Extract the (X, Y) coordinate from the center of the cell holding the provided text.  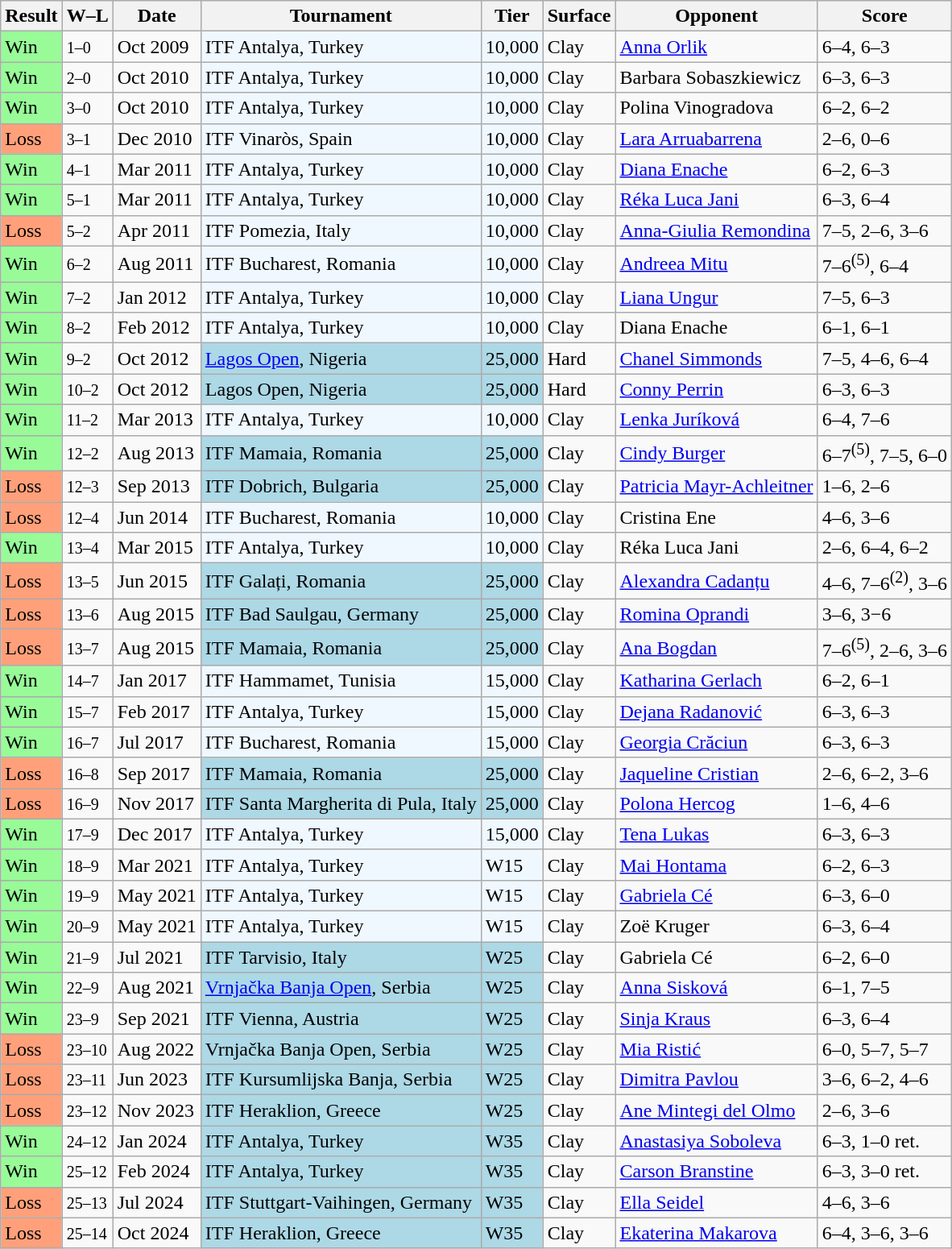
5–2 (87, 230)
3–6, 6–2, 4–6 (884, 1080)
Patricia Mayr-Achleitner (717, 487)
10–2 (87, 389)
21–9 (87, 957)
3–0 (87, 108)
Jan 2012 (156, 297)
Jul 2017 (156, 742)
Aug 2011 (156, 264)
Lenka Juríková (717, 420)
Barbara Sobaszkiewicz (717, 77)
ITF Stuttgart-Vaihingen, Germany (341, 1202)
Score (884, 16)
2–6, 6–2, 3–6 (884, 773)
Liana Ungur (717, 297)
ITF Bad Saulgau, Germany (341, 614)
6–1, 6–1 (884, 328)
Georgia Crăciun (717, 742)
13–7 (87, 648)
7–5, 4–6, 6–4 (884, 359)
6–4, 6–3 (884, 47)
6–3, 1–0 ret. (884, 1141)
Mar 2015 (156, 548)
22–9 (87, 988)
Mai Hontama (717, 865)
Katharina Gerlach (717, 681)
25–13 (87, 1202)
14–7 (87, 681)
4–1 (87, 169)
Cristina Ene (717, 517)
Date (156, 16)
Dimitra Pavlou (717, 1080)
12–2 (87, 453)
Jun 2015 (156, 582)
Apr 2011 (156, 230)
12–3 (87, 487)
8–2 (87, 328)
Alexandra Cadanțu (717, 582)
23–11 (87, 1080)
Jan 2024 (156, 1141)
Sep 2021 (156, 1019)
Feb 2017 (156, 712)
23–10 (87, 1049)
Cindy Burger (717, 453)
Polona Hercog (717, 803)
9–2 (87, 359)
6–2 (87, 264)
ITF Tarvisio, Italy (341, 957)
7–2 (87, 297)
Sep 2017 (156, 773)
ITF Santa Margherita di Pula, Italy (341, 803)
16–9 (87, 803)
Mar 2013 (156, 420)
Surface (579, 16)
Ana Bogdan (717, 648)
Ella Seidel (717, 1202)
6–1, 7–5 (884, 988)
4–6, 7–6(2), 3–6 (884, 582)
W–L (87, 16)
Tournament (341, 16)
Anna Sisková (717, 988)
Tena Lukas (717, 834)
1–6, 2–6 (884, 487)
7–5, 6–3 (884, 297)
Sep 2013 (156, 487)
Nov 2017 (156, 803)
Dec 2010 (156, 139)
Conny Perrin (717, 389)
12–4 (87, 517)
11–2 (87, 420)
13–5 (87, 582)
Mia Ristić (717, 1049)
Romina Oprandi (717, 614)
Feb 2024 (156, 1172)
2–0 (87, 77)
Anastasiya Soboleva (717, 1141)
Zoë Kruger (717, 927)
6–2, 6–0 (884, 957)
5–1 (87, 200)
3–6, 3−6 (884, 614)
2–6, 6–4, 6–2 (884, 548)
ITF Dobrich, Bulgaria (341, 487)
Sinja Kraus (717, 1019)
24–12 (87, 1141)
6–7(5), 7–5, 6–0 (884, 453)
13–4 (87, 548)
ITF Galați, Romania (341, 582)
Oct 2009 (156, 47)
6–2, 6–2 (884, 108)
Mar 2021 (156, 865)
ITF Hammamet, Tunisia (341, 681)
6–2, 6–1 (884, 681)
2–6, 0–6 (884, 139)
Lara Arruabarrena (717, 139)
Ane Mintegi del Olmo (717, 1110)
Jun 2023 (156, 1080)
6–4, 3–6, 3–6 (884, 1233)
15–7 (87, 712)
ITF Kursumlijska Banja, Serbia (341, 1080)
Jan 2017 (156, 681)
20–9 (87, 927)
23–9 (87, 1019)
Feb 2012 (156, 328)
3–1 (87, 139)
Andreea Mitu (717, 264)
17–9 (87, 834)
Anna Orlik (717, 47)
Dejana Radanović (717, 712)
7–5, 2–6, 3–6 (884, 230)
Ekaterina Makarova (717, 1233)
ITF Vienna, Austria (341, 1019)
Nov 2023 (156, 1110)
Aug 2022 (156, 1049)
1–6, 4–6 (884, 803)
Jaqueline Cristian (717, 773)
ITF Vinaròs, Spain (341, 139)
7–6(5), 2–6, 3–6 (884, 648)
Aug 2021 (156, 988)
Result (31, 16)
Jul 2024 (156, 1202)
6–0, 5–7, 5–7 (884, 1049)
Jun 2014 (156, 517)
Aug 2013 (156, 453)
ITF Pomezia, Italy (341, 230)
Polina Vinogradova (717, 108)
Oct 2024 (156, 1233)
Opponent (717, 16)
1–0 (87, 47)
19–9 (87, 895)
23–12 (87, 1110)
Dec 2017 (156, 834)
18–9 (87, 865)
25–12 (87, 1172)
Chanel Simmonds (717, 359)
6–3, 3–0 ret. (884, 1172)
16–8 (87, 773)
13–6 (87, 614)
25–14 (87, 1233)
6–4, 7–6 (884, 420)
7–6(5), 6–4 (884, 264)
Tier (512, 16)
Carson Branstine (717, 1172)
2–6, 3–6 (884, 1110)
Jul 2021 (156, 957)
16–7 (87, 742)
Anna-Giulia Remondina (717, 230)
6–3, 6–0 (884, 895)
